Return [X, Y] of the center of cell containing provided text 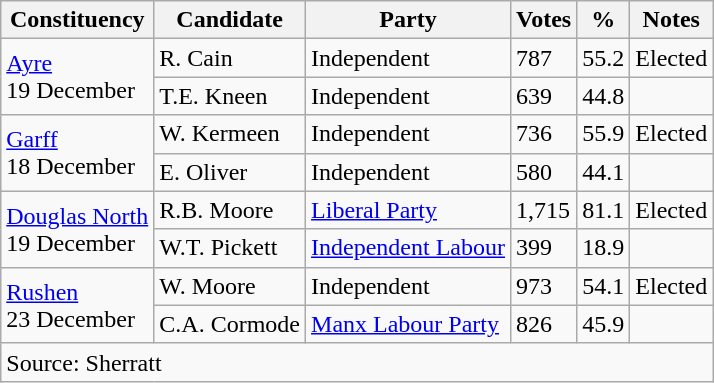
Independent Labour [408, 248]
44.8 [604, 96]
45.9 [604, 324]
399 [544, 248]
Candidate [230, 20]
54.1 [604, 286]
736 [544, 134]
% [604, 20]
55.2 [604, 58]
973 [544, 286]
E. Oliver [230, 172]
826 [544, 324]
W. Kermeen [230, 134]
Rushen23 December [78, 305]
R.B. Moore [230, 210]
580 [544, 172]
Constituency [78, 20]
44.1 [604, 172]
81.1 [604, 210]
Manx Labour Party [408, 324]
18.9 [604, 248]
Notes [672, 20]
Liberal Party [408, 210]
T.E. Kneen [230, 96]
R. Cain [230, 58]
Source: Sherratt [357, 362]
55.9 [604, 134]
W.T. Pickett [230, 248]
1,715 [544, 210]
639 [544, 96]
W. Moore [230, 286]
Garff18 December [78, 153]
Ayre19 December [78, 77]
C.A. Cormode [230, 324]
Douglas North19 December [78, 229]
Votes [544, 20]
787 [544, 58]
Party [408, 20]
